Scan for the cell matching the given text and deliver its (X, Y) coordinate at center. 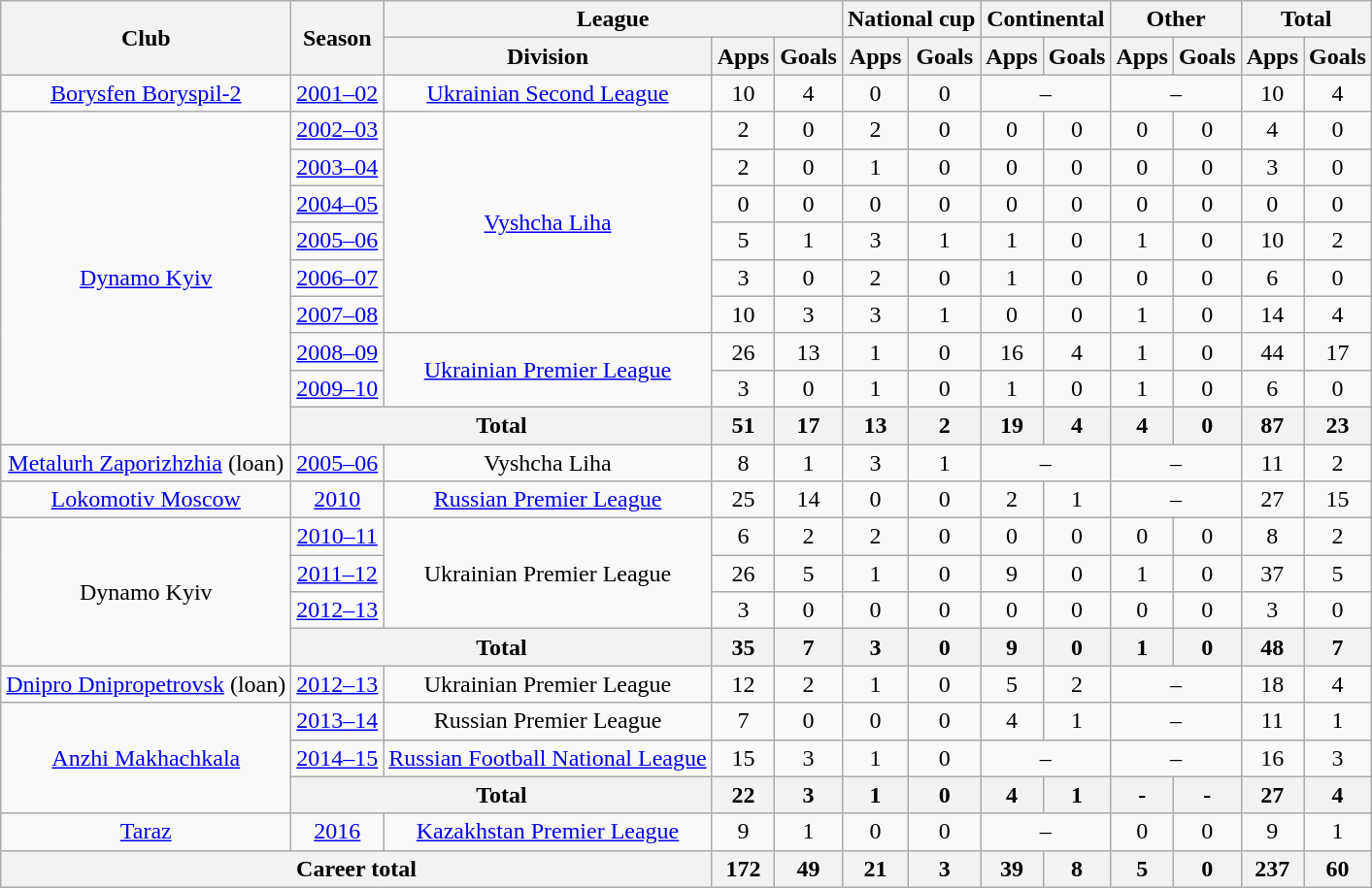
172 (743, 869)
Ukrainian Second League (548, 93)
National cup (911, 19)
2010 (338, 500)
2002–03 (338, 130)
39 (1012, 869)
Anzhi Makhachkala (146, 758)
Lokomotiv Moscow (146, 500)
12 (743, 684)
23 (1338, 425)
48 (1272, 647)
Club (146, 38)
2016 (338, 832)
2006–07 (338, 278)
21 (875, 869)
35 (743, 647)
37 (1272, 574)
237 (1272, 869)
18 (1272, 684)
60 (1338, 869)
Season (338, 38)
49 (809, 869)
2010–11 (338, 537)
Taraz (146, 832)
Division (548, 56)
Metalurh Zaporizhzhia (loan) (146, 463)
22 (743, 795)
87 (1272, 425)
Dnipro Dnipropetrovsk (loan) (146, 684)
44 (1272, 351)
25 (743, 500)
2008–09 (338, 351)
2001–02 (338, 93)
2003–04 (338, 167)
2009–10 (338, 388)
51 (743, 425)
2007–08 (338, 314)
2014–15 (338, 758)
2011–12 (338, 574)
19 (1012, 425)
2013–14 (338, 721)
2004–05 (338, 204)
Other (1176, 19)
Borysfen Boryspil-2 (146, 93)
League (614, 19)
Kazakhstan Premier League (548, 832)
Continental (1046, 19)
Russian Football National League (548, 758)
Career total (356, 869)
